Output the [X, Y] coordinate of the center of the cell containing the given text.  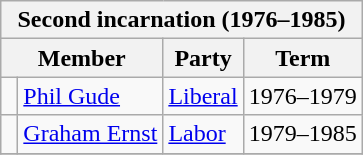
Graham Ernst [90, 134]
Phil Gude [90, 96]
Member [82, 58]
Party [203, 58]
Term [302, 58]
1976–1979 [302, 96]
Liberal [203, 96]
Second incarnation (1976–1985) [182, 20]
1979–1985 [302, 134]
Labor [203, 134]
